Locate the cell with the specified text and output its (X, Y) center coordinate. 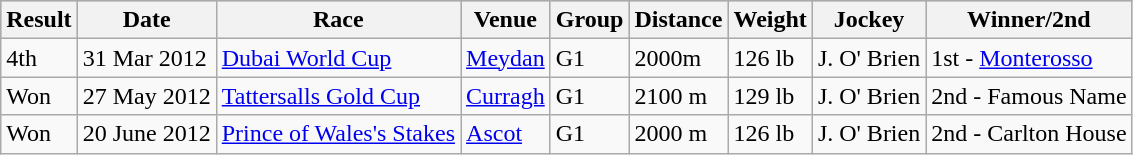
129 lb (770, 96)
Ascot (506, 134)
27 May 2012 (146, 96)
Tattersalls Gold Cup (338, 96)
Meydan (506, 58)
Curragh (506, 96)
Jockey (868, 20)
4th (39, 58)
31 Mar 2012 (146, 58)
Weight (770, 20)
Prince of Wales's Stakes (338, 134)
Dubai World Cup (338, 58)
2000m (678, 58)
Distance (678, 20)
Result (39, 20)
20 June 2012 (146, 134)
2nd - Carlton House (1029, 134)
2nd - Famous Name (1029, 96)
1st - Monterosso (1029, 58)
Race (338, 20)
2100 m (678, 96)
Group (590, 20)
Venue (506, 20)
Date (146, 20)
Winner/2nd (1029, 20)
2000 m (678, 134)
